Scan for the cell matching the given text and deliver its (X, Y) coordinate at center. 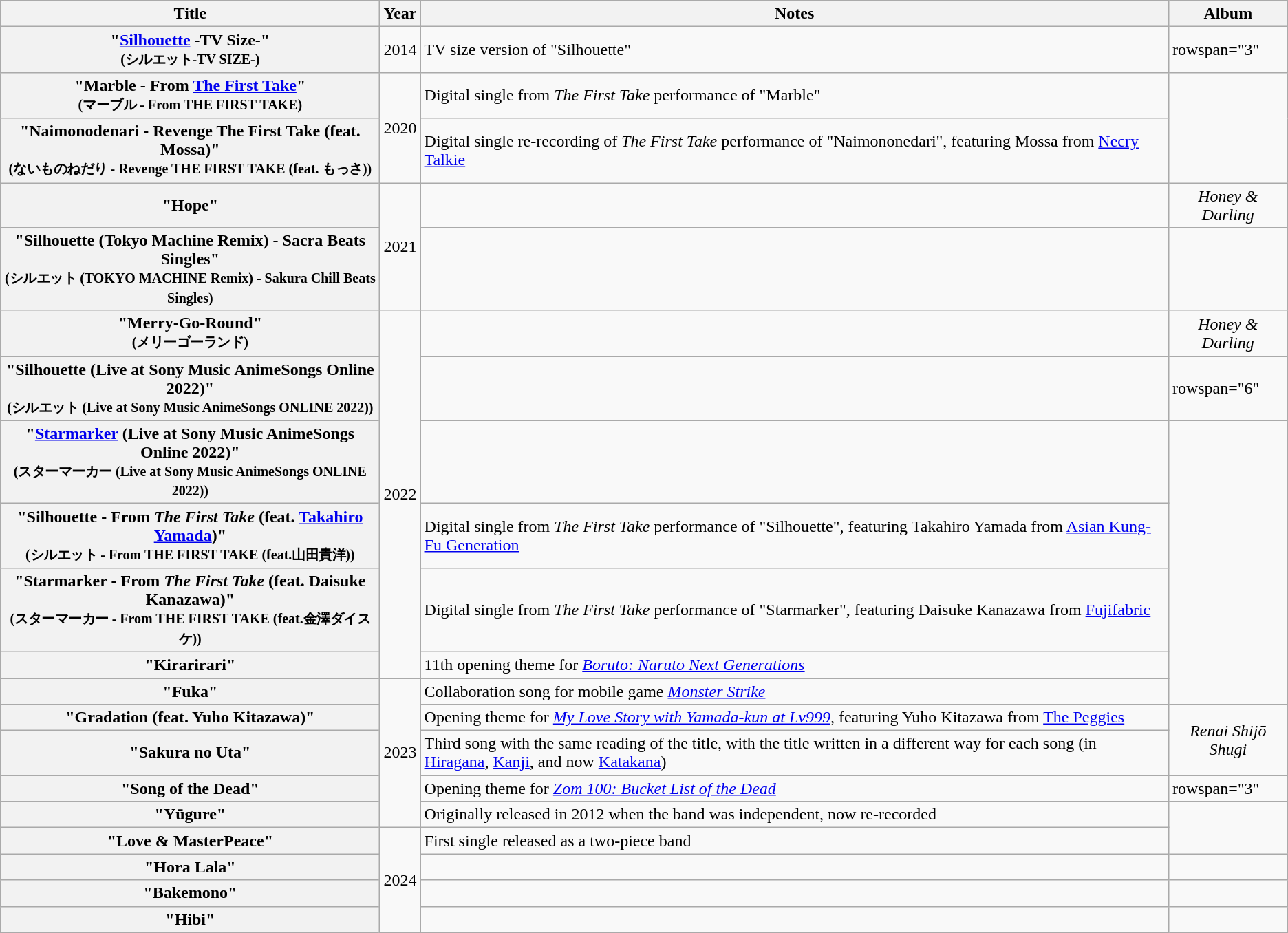
11th opening theme for Boruto: Naruto Next Generations (794, 665)
"Naimonodenari - Revenge The First Take (feat. Mossa)" (ないものねだり - Revenge THE FIRST TAKE (feat. もっさ)) (190, 151)
Digital single from The First Take performance of "Starmarker", featuring Daisuke Kanazawa from Fujifabric (794, 610)
"Silhouette -TV Size-" (シルエット-TV SIZE-) (190, 50)
Digital single re-recording of The First Take performance of "Naimononedari", featuring Mossa from Necry Talkie (794, 151)
"Silhouette - From The First Take (feat. Takahiro Yamada)" (シルエット - From THE FIRST TAKE (feat.山田貴洋)) (190, 536)
"Fuka" (190, 691)
First single released as a two-piece band (794, 841)
"Sakura no Uta" (190, 753)
2023 (400, 753)
"Song of the Dead" (190, 789)
"Starmarker - From The First Take (feat. Daisuke Kanazawa)" (スターマーカー - From THE FIRST TAKE (feat.金澤ダイスケ)) (190, 610)
"Hibi" (190, 919)
2024 (400, 880)
"Merry-Go-Round" (メリーゴーランド) (190, 333)
"Hora Lala" (190, 867)
2021 (400, 247)
Title (190, 14)
"Silhouette (Live at Sony Music AnimeSongs Online 2022)" (シルエット (Live at Sony Music AnimeSongs ONLINE 2022)) (190, 389)
Notes (794, 14)
Album (1227, 14)
Year (400, 14)
Collaboration song for mobile game Monster Strike (794, 691)
Digital single from The First Take performance of "Marble" (794, 95)
rowspan="6" (1227, 389)
"Hope" (190, 205)
2020 (400, 127)
"Starmarker (Live at Sony Music AnimeSongs Online 2022)" (スターマーカー (Live at Sony Music AnimeSongs ONLINE 2022)) (190, 462)
Opening theme for My Love Story with Yamada-kun at Lv999, featuring Yuho Kitazawa from The Peggies (794, 718)
"Love & MasterPeace" (190, 841)
"Kirarirari" (190, 665)
"Bakemono" (190, 893)
2014 (400, 50)
Digital single from The First Take performance of "Silhouette", featuring Takahiro Yamada from Asian Kung-Fu Generation (794, 536)
2022 (400, 494)
TV size version of "Silhouette" (794, 50)
Third song with the same reading of the title, with the title written in a different way for each song (in Hiragana, Kanji, and now Katakana) (794, 753)
"Gradation (feat. Yuho Kitazawa)" (190, 718)
"Yūgure" (190, 815)
Originally released in 2012 when the band was independent, now re-recorded (794, 815)
Opening theme for Zom 100: Bucket List of the Dead (794, 789)
Renai Shijō Shugi (1227, 740)
"Marble - From The First Take" (マーブル - From THE FIRST TAKE) (190, 95)
"Silhouette (Tokyo Machine Remix) - Sacra Beats Singles" (シルエット (TOKYO MACHINE Remix) - Sakura Chill Beats Singles) (190, 270)
